Determine the [x, y] coordinate at the center of the cell enclosing the given text.  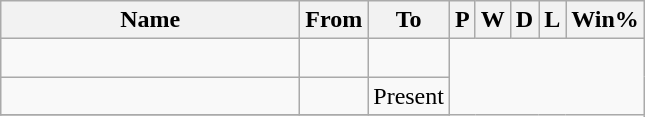
Name [150, 20]
From [334, 20]
P [462, 20]
W [492, 20]
D [524, 20]
Win% [606, 20]
To [409, 20]
Present [409, 96]
L [552, 20]
